Return (X, Y) of the center of cell containing provided text 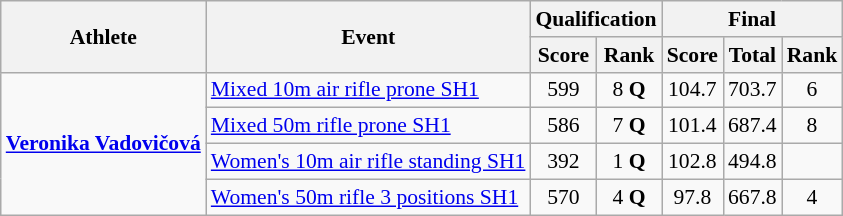
Women's 50m rifle 3 positions SH1 (368, 197)
Veronika Vadovičová (104, 143)
667.8 (752, 197)
97.8 (692, 197)
8 (812, 126)
586 (563, 126)
599 (563, 90)
392 (563, 162)
687.4 (752, 126)
1 Q (628, 162)
7 Q (628, 126)
Event (368, 36)
4 (812, 197)
494.8 (752, 162)
8 Q (628, 90)
6 (812, 90)
104.7 (692, 90)
Women's 10m air rifle standing SH1 (368, 162)
4 Q (628, 197)
Total (752, 55)
102.8 (692, 162)
101.4 (692, 126)
Final (752, 19)
570 (563, 197)
Qualification (596, 19)
Mixed 10m air rifle prone SH1 (368, 90)
703.7 (752, 90)
Athlete (104, 36)
Mixed 50m rifle prone SH1 (368, 126)
